Detect which cell encompasses the target text, then output its [x, y] center coordinate. 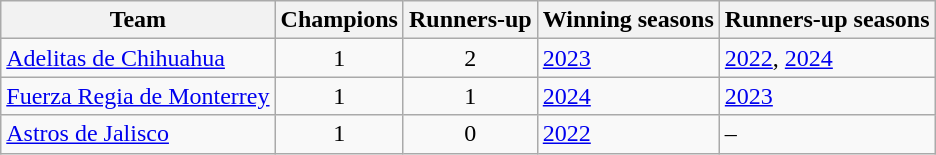
0 [470, 134]
2022 [628, 134]
2024 [628, 96]
Runners-up [470, 20]
2022, 2024 [827, 58]
Runners-up seasons [827, 20]
2 [470, 58]
– [827, 134]
Adelitas de Chihuahua [138, 58]
Champions [339, 20]
Fuerza Regia de Monterrey [138, 96]
Team [138, 20]
Winning seasons [628, 20]
Astros de Jalisco [138, 134]
